Return the (x, y) coordinate for the center point of the cell that contains the specified text.  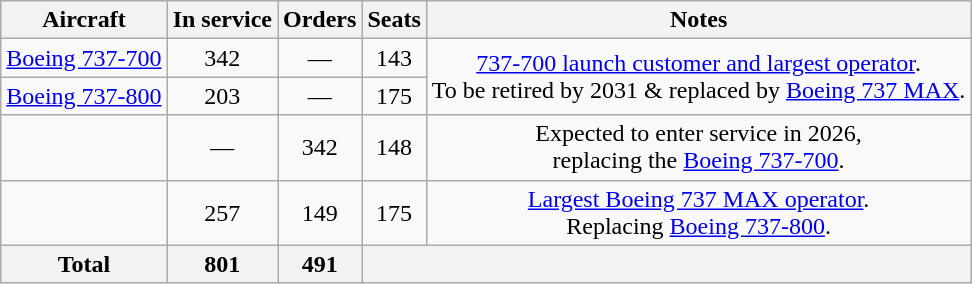
149 (320, 212)
Expected to enter service in 2026,replacing the Boeing 737-700. (698, 148)
143 (394, 58)
737-700 launch customer and largest operator.To be retired by 2031 & replaced by Boeing 737 MAX. (698, 77)
801 (222, 264)
Largest Boeing 737 MAX operator.Replacing Boeing 737-800. (698, 212)
Boeing 737-800 (84, 96)
Boeing 737-700 (84, 58)
257 (222, 212)
Total (84, 264)
Orders (320, 20)
Aircraft (84, 20)
In service (222, 20)
203 (222, 96)
148 (394, 148)
491 (320, 264)
Seats (394, 20)
Notes (698, 20)
